Capture the cell that displays the provided text and extract its (X, Y) central coordinate. 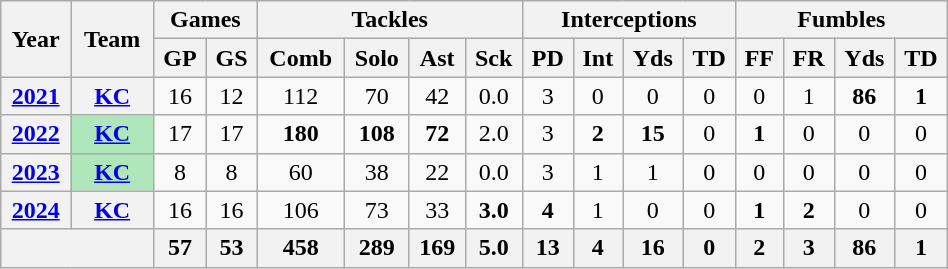
72 (437, 134)
73 (376, 210)
GS (232, 58)
FF (759, 58)
Tackles (390, 20)
FR (808, 58)
5.0 (494, 248)
289 (376, 248)
112 (300, 96)
57 (180, 248)
Games (206, 20)
106 (300, 210)
2023 (36, 172)
2.0 (494, 134)
Sck (494, 58)
13 (548, 248)
12 (232, 96)
Fumbles (841, 20)
Comb (300, 58)
15 (653, 134)
22 (437, 172)
70 (376, 96)
2022 (36, 134)
GP (180, 58)
2021 (36, 96)
Int (598, 58)
108 (376, 134)
53 (232, 248)
2024 (36, 210)
33 (437, 210)
Team (112, 39)
Solo (376, 58)
Year (36, 39)
42 (437, 96)
38 (376, 172)
60 (300, 172)
Interceptions (628, 20)
3.0 (494, 210)
458 (300, 248)
169 (437, 248)
PD (548, 58)
180 (300, 134)
Ast (437, 58)
